Provide the [x, y] coordinate of the cell's center where the given text is located.  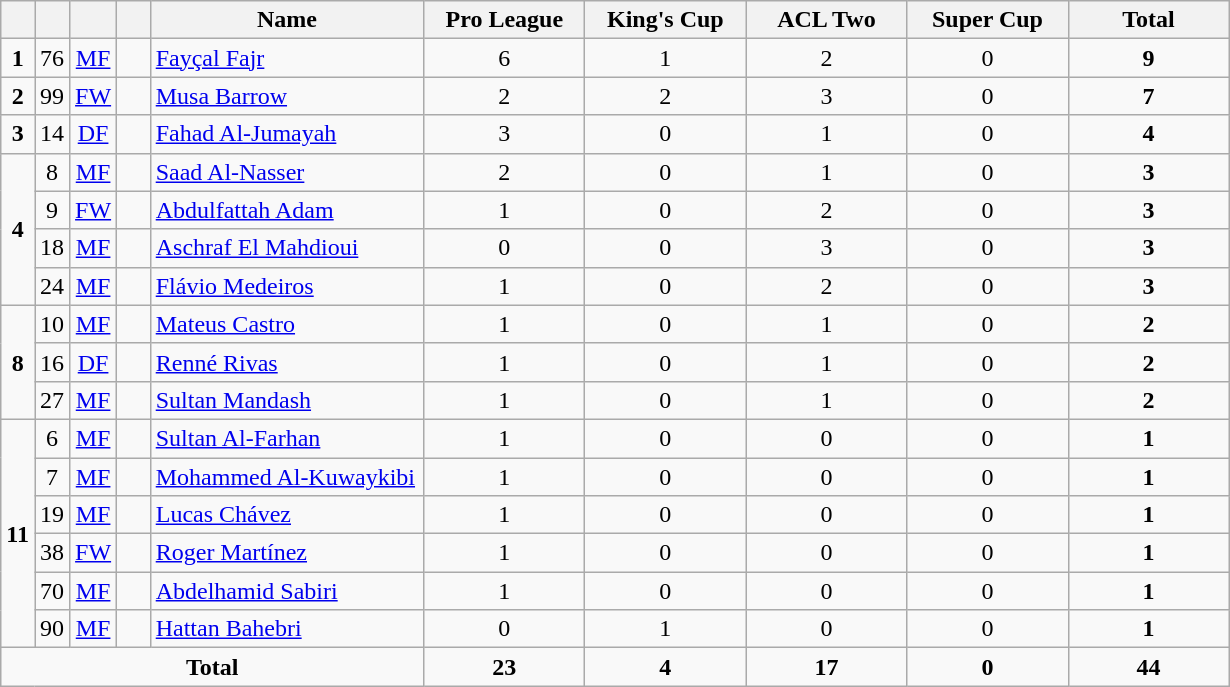
99 [52, 96]
27 [52, 400]
76 [52, 58]
Mateus Castro [287, 324]
King's Cup [666, 20]
23 [504, 667]
Super Cup [988, 20]
90 [52, 629]
17 [826, 667]
16 [52, 362]
44 [1148, 667]
Abdelhamid Sabiri [287, 591]
Mohammed Al-Kuwaykibi [287, 477]
Musa Barrow [287, 96]
14 [52, 134]
38 [52, 553]
18 [52, 248]
Abdulfattah Adam [287, 210]
Pro League [504, 20]
Sultan Al-Farhan [287, 438]
Fahad Al-Jumayah [287, 134]
Fayçal Fajr [287, 58]
24 [52, 286]
Sultan Mandash [287, 400]
11 [18, 533]
70 [52, 591]
Hattan Bahebri [287, 629]
Name [287, 20]
ACL Two [826, 20]
19 [52, 515]
Renné Rivas [287, 362]
10 [52, 324]
Roger Martínez [287, 553]
Saad Al-Nasser [287, 172]
Flávio Medeiros [287, 286]
Lucas Chávez [287, 515]
Aschraf El Mahdioui [287, 248]
